Pinpoint the cell where the given text exists, returning its (x, y) midpoint coordinate. 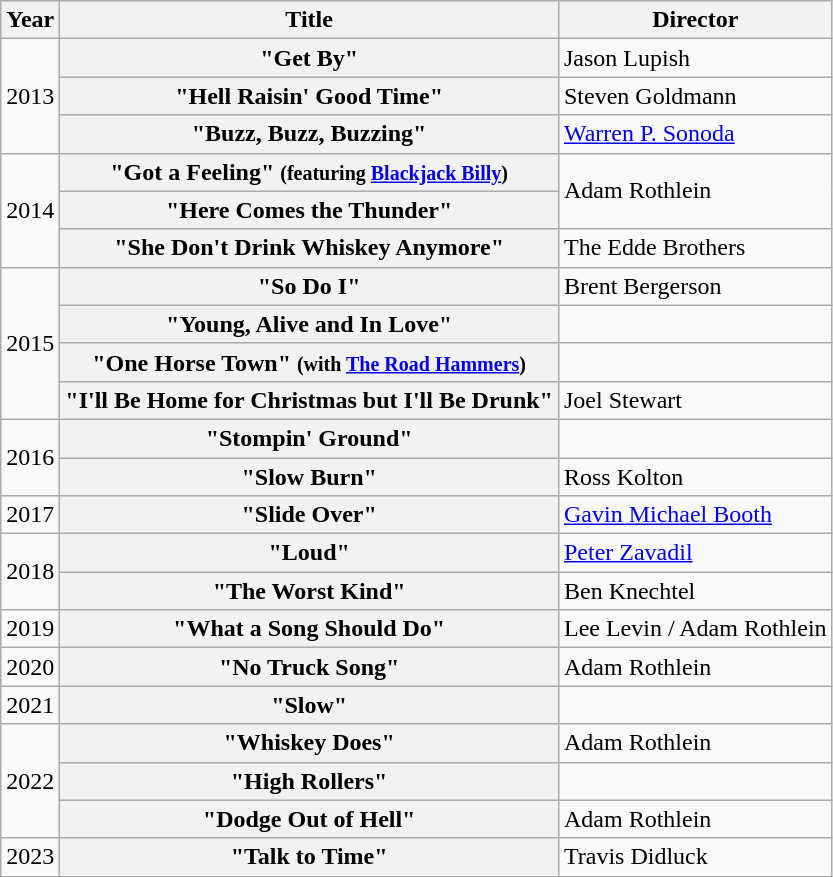
2016 (30, 457)
"Young, Alive and In Love" (310, 324)
2021 (30, 705)
"Hell Raisin' Good Time" (310, 96)
Steven Goldmann (695, 96)
"One Horse Town" (with The Road Hammers) (310, 362)
"Dodge Out of Hell" (310, 819)
"No Truck Song" (310, 667)
"Stompin' Ground" (310, 438)
2013 (30, 96)
"High Rollers" (310, 781)
Peter Zavadil (695, 553)
"What a Song Should Do" (310, 629)
2020 (30, 667)
2023 (30, 857)
"Slow" (310, 705)
Lee Levin / Adam Rothlein (695, 629)
"Talk to Time" (310, 857)
Year (30, 20)
"Whiskey Does" (310, 743)
Gavin Michael Booth (695, 515)
"Buzz, Buzz, Buzzing" (310, 134)
"So Do I" (310, 286)
2014 (30, 210)
Ben Knechtel (695, 591)
Ross Kolton (695, 477)
"I'll Be Home for Christmas but I'll Be Drunk" (310, 400)
2017 (30, 515)
Title (310, 20)
Travis Didluck (695, 857)
Joel Stewart (695, 400)
"Got a Feeling" (featuring Blackjack Billy) (310, 172)
"The Worst Kind" (310, 591)
Warren P. Sonoda (695, 134)
Brent Bergerson (695, 286)
"She Don't Drink Whiskey Anymore" (310, 248)
2019 (30, 629)
The Edde Brothers (695, 248)
"Slide Over" (310, 515)
Jason Lupish (695, 58)
2015 (30, 343)
2018 (30, 572)
2022 (30, 781)
"Loud" (310, 553)
"Slow Burn" (310, 477)
"Get By" (310, 58)
"Here Comes the Thunder" (310, 210)
Director (695, 20)
